Pinpoint the cell where the given text exists, returning its [X, Y] midpoint coordinate. 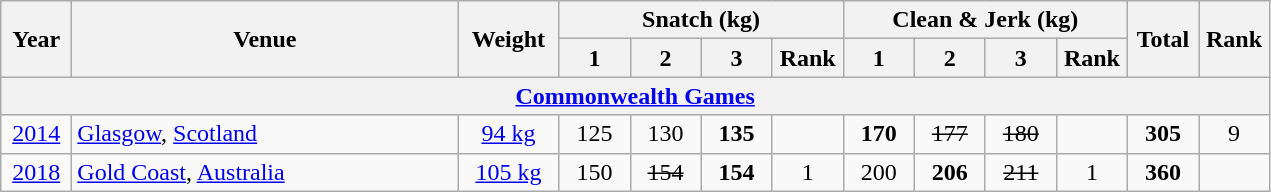
150 [594, 172]
Commonwealth Games [636, 96]
135 [736, 134]
Year [36, 39]
Glasgow, Scotland [265, 134]
9 [1234, 134]
Weight [508, 39]
200 [878, 172]
94 kg [508, 134]
Snatch (kg) [701, 20]
Venue [265, 39]
211 [1020, 172]
2014 [36, 134]
305 [1162, 134]
2018 [36, 172]
206 [950, 172]
105 kg [508, 172]
Clean & Jerk (kg) [985, 20]
180 [1020, 134]
Gold Coast, Australia [265, 172]
360 [1162, 172]
130 [666, 134]
177 [950, 134]
Total [1162, 39]
125 [594, 134]
170 [878, 134]
